Find where the given text appears and provide that cell's center as [x, y] coordinate. 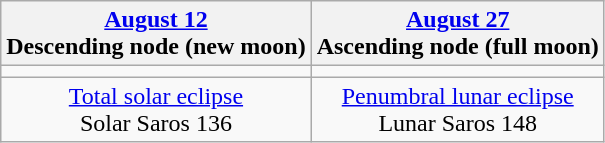
August 12Descending node (new moon) [156, 34]
Total solar eclipseSolar Saros 136 [156, 110]
August 27Ascending node (full moon) [458, 34]
Penumbral lunar eclipseLunar Saros 148 [458, 110]
